Provide the (x, y) coordinate of the cell's center where the given text is located.  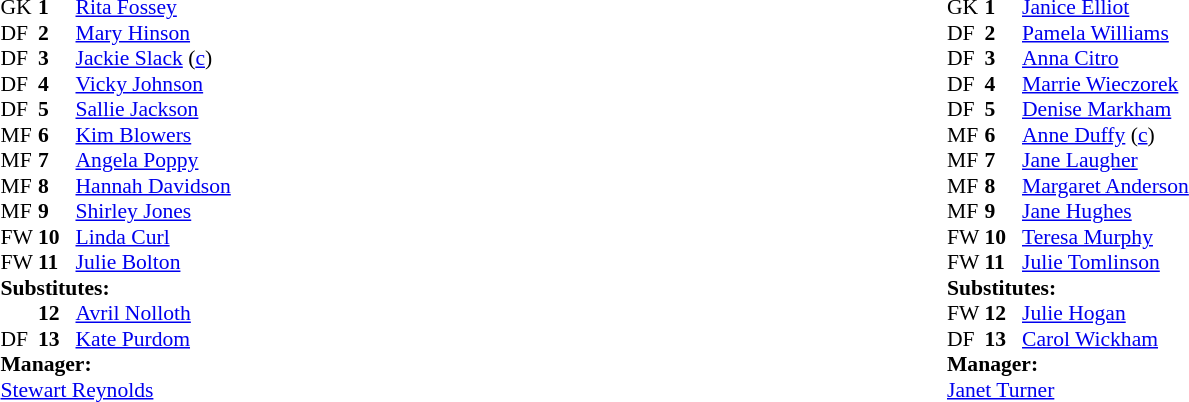
Linda Curl (154, 237)
Angela Poppy (154, 161)
Marrie Wieczorek (1106, 84)
Carol Wickham (1106, 339)
Pamela Williams (1106, 33)
Shirley Jones (154, 211)
Kim Blowers (154, 135)
Denise Markham (1106, 109)
Jane Laugher (1106, 161)
Avril Nolloth (154, 313)
Jane Hughes (1106, 211)
Julie Bolton (154, 263)
Anne Duffy (c) (1106, 135)
Julie Tomlinson (1106, 263)
Sallie Jackson (154, 109)
Hannah Davidson (154, 186)
Margaret Anderson (1106, 186)
Jackie Slack (c) (154, 59)
Mary Hinson (154, 33)
Teresa Murphy (1106, 237)
Anna Citro (1106, 59)
Julie Hogan (1106, 313)
Kate Purdom (154, 339)
Vicky Johnson (154, 84)
